Locate the cell with the specified text and output its [x, y] center coordinate. 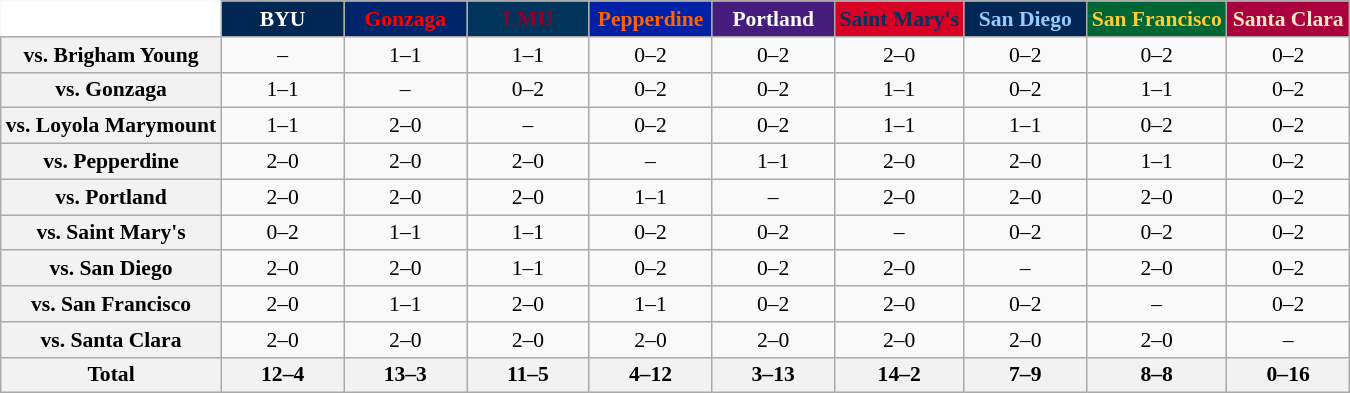
11–5 [528, 375]
vs. San Francisco [112, 304]
0–16 [1288, 375]
vs. Loyola Marymount [112, 126]
4–12 [650, 375]
BYU [282, 19]
vs. Santa Clara [112, 340]
Gonzaga [406, 19]
Total [112, 375]
vs. Gonzaga [112, 90]
vs. Pepperdine [112, 162]
vs. Brigham Young [112, 55]
14–2 [898, 375]
12–4 [282, 375]
San Francisco [1157, 19]
vs. Saint Mary's [112, 233]
San Diego [1026, 19]
vs. Portland [112, 197]
LMU [528, 19]
Pepperdine [650, 19]
3–13 [774, 375]
13–3 [406, 375]
Saint Mary's [898, 19]
Portland [774, 19]
vs. San Diego [112, 269]
7–9 [1026, 375]
8–8 [1157, 375]
Santa Clara [1288, 19]
